Provide the (x, y) coordinate of the cell's center where the given text is located.  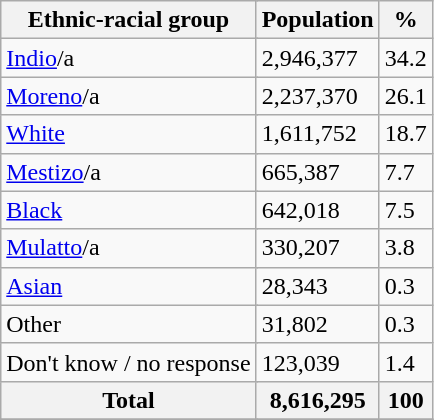
7.5 (406, 210)
Moreno/a (128, 96)
123,039 (318, 362)
7.7 (406, 172)
18.7 (406, 134)
White (128, 134)
8,616,295 (318, 400)
1,611,752 (318, 134)
1.4 (406, 362)
642,018 (318, 210)
Ethnic-racial group (128, 20)
Mulatto/a (128, 248)
Indio/a (128, 58)
2,946,377 (318, 58)
Don't know / no response (128, 362)
330,207 (318, 248)
Total (128, 400)
Population (318, 20)
3.8 (406, 248)
34.2 (406, 58)
Other (128, 324)
% (406, 20)
Black (128, 210)
31,802 (318, 324)
2,237,370 (318, 96)
Asian (128, 286)
26.1 (406, 96)
100 (406, 400)
665,387 (318, 172)
Mestizo/a (128, 172)
28,343 (318, 286)
